Provide the [X, Y] coordinate of the cell's center where the given text is located.  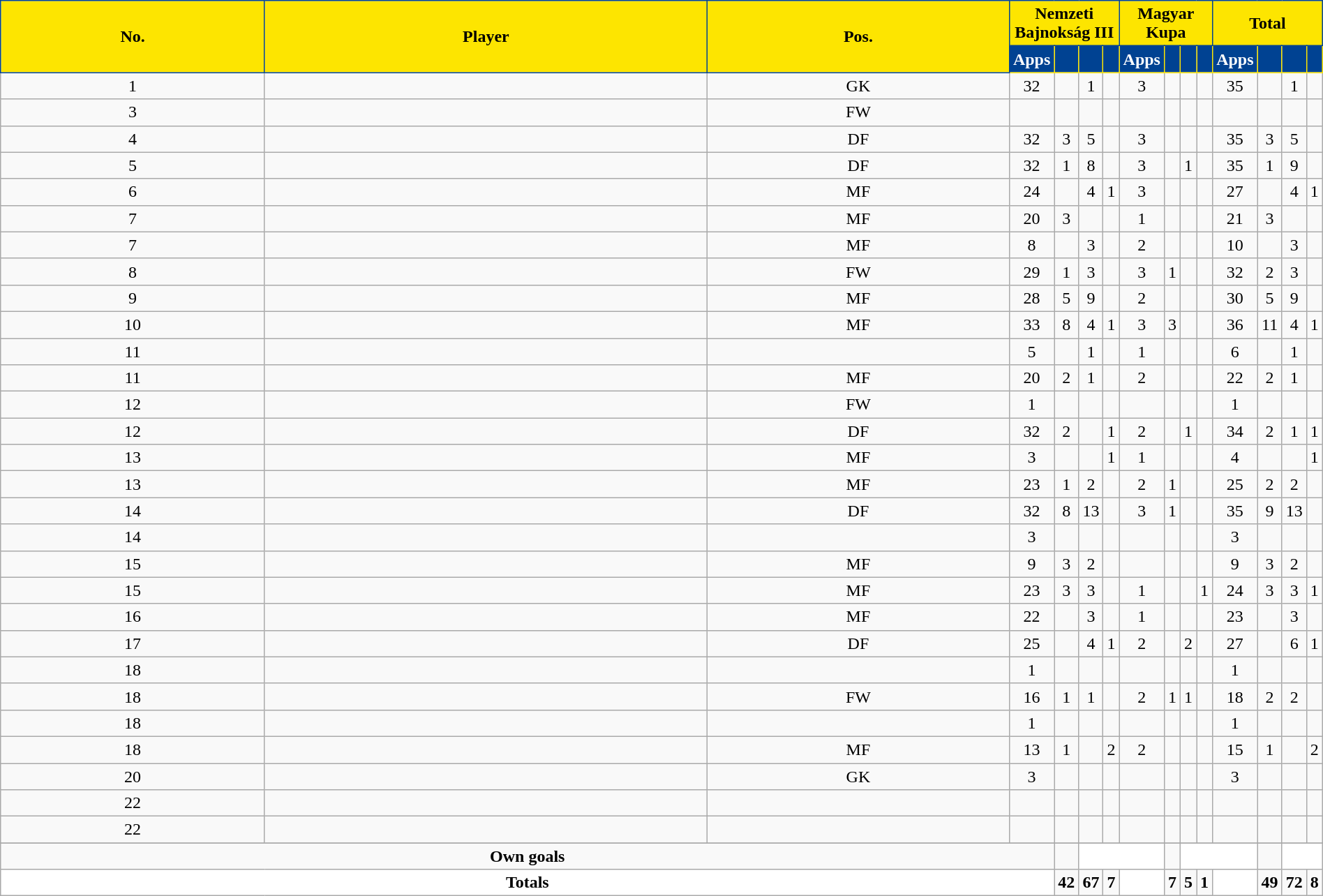
Own goals [528, 856]
49 [1270, 883]
72 [1294, 883]
34 [1235, 431]
Total [1268, 24]
Magyar Kupa [1166, 24]
21 [1235, 218]
36 [1235, 324]
No. [133, 36]
28 [1031, 298]
Nemzeti Bajnokság III [1064, 24]
67 [1091, 883]
42 [1066, 883]
29 [1031, 271]
30 [1235, 298]
Pos. [858, 36]
33 [1031, 324]
17 [133, 643]
Totals [528, 883]
Player [486, 36]
